For the text-containing cell, return its midpoint in (x, y) coordinate format. 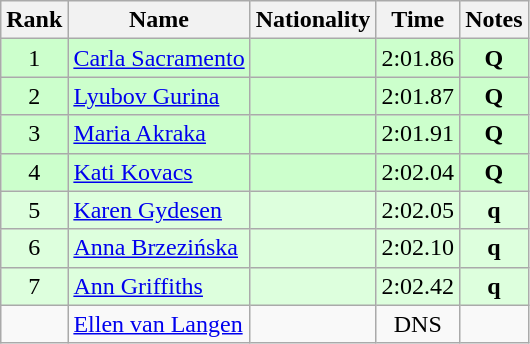
2:02.04 (418, 172)
4 (34, 172)
Nationality (313, 20)
Notes (494, 20)
Carla Sacramento (159, 58)
2:02.05 (418, 210)
2:02.10 (418, 248)
Name (159, 20)
Lyubov Gurina (159, 96)
Anna Brzezińska (159, 248)
1 (34, 58)
Rank (34, 20)
2:01.86 (418, 58)
2:02.42 (418, 286)
2:01.91 (418, 134)
2:01.87 (418, 96)
DNS (418, 324)
Karen Gydesen (159, 210)
6 (34, 248)
Ann Griffiths (159, 286)
Time (418, 20)
Maria Akraka (159, 134)
Ellen van Langen (159, 324)
7 (34, 286)
Kati Kovacs (159, 172)
5 (34, 210)
3 (34, 134)
2 (34, 96)
